Identify which cell holds the provided text, then report its (X, Y) central coordinate. 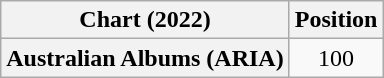
100 (336, 58)
Australian Albums (ARIA) (145, 58)
Position (336, 20)
Chart (2022) (145, 20)
